Return the (x, y) coordinate for the center point of the cell that contains the specified text.  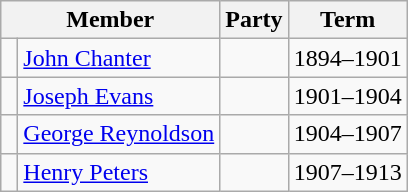
1904–1907 (348, 134)
Member (110, 20)
John Chanter (119, 58)
Party (254, 20)
1894–1901 (348, 58)
George Reynoldson (119, 134)
1907–1913 (348, 172)
Henry Peters (119, 172)
1901–1904 (348, 96)
Term (348, 20)
Joseph Evans (119, 96)
